For the text-containing cell, return its midpoint in (X, Y) coordinate format. 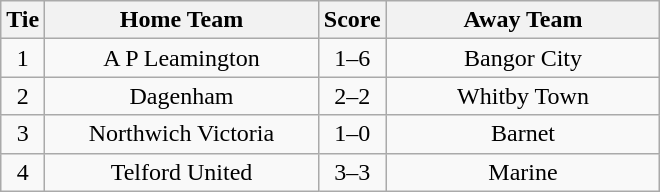
Telford United (182, 172)
2–2 (352, 96)
Barnet (523, 134)
3–3 (352, 172)
Away Team (523, 20)
Tie (23, 20)
4 (23, 172)
1–6 (352, 58)
Whitby Town (523, 96)
1 (23, 58)
Marine (523, 172)
Home Team (182, 20)
1–0 (352, 134)
Northwich Victoria (182, 134)
Score (352, 20)
Bangor City (523, 58)
Dagenham (182, 96)
2 (23, 96)
3 (23, 134)
A P Leamington (182, 58)
